Find where the given text appears and provide that cell's center as (X, Y) coordinate. 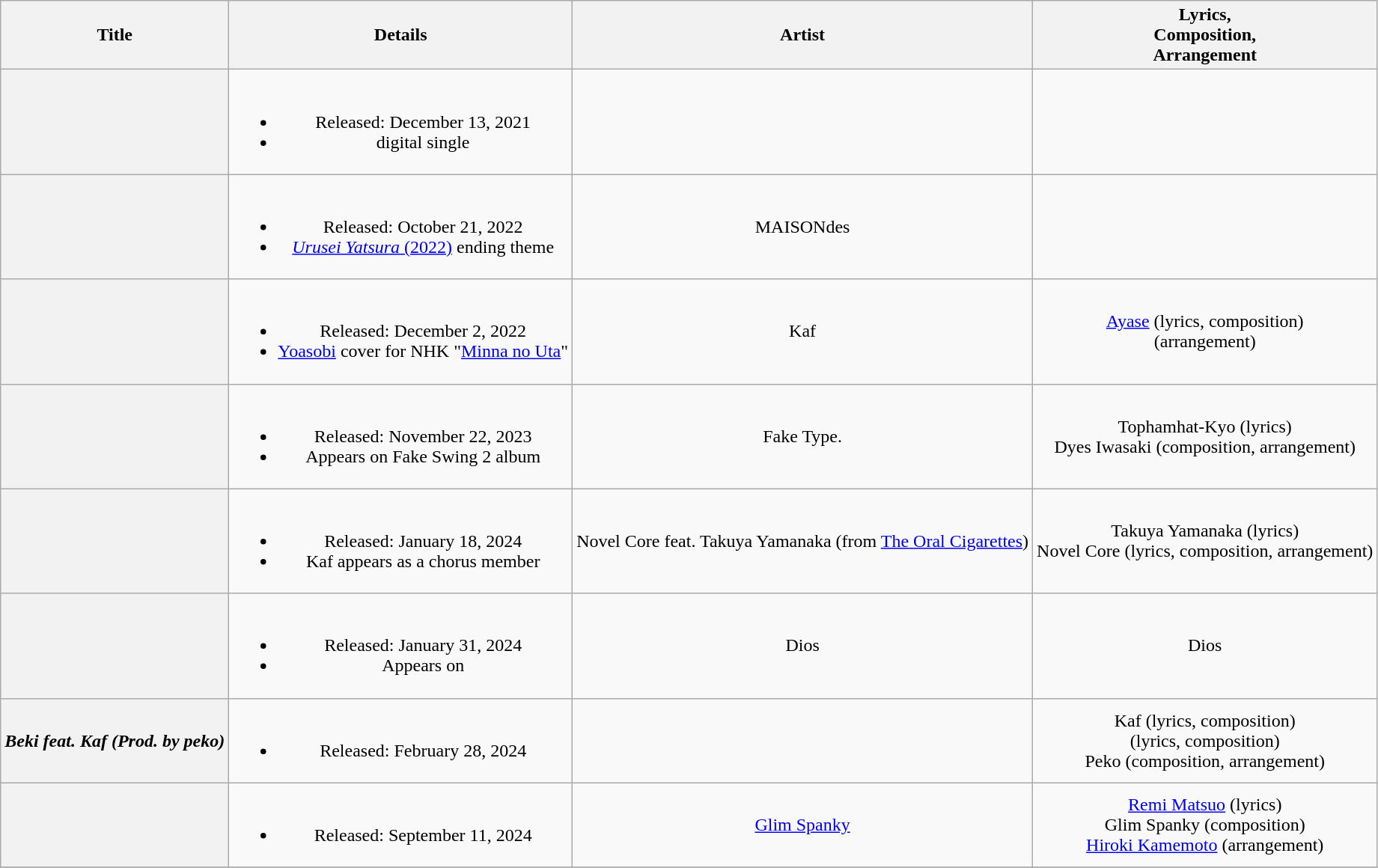
Fake Type. (802, 436)
Title (115, 35)
Released: January 31, 2024Appears on (401, 646)
Released: November 22, 2023Appears on Fake Swing 2 album (401, 436)
Released: December 13, 2021digital single (401, 122)
Ayase (lyrics, composition) (arrangement) (1205, 331)
Details (401, 35)
MAISONdes (802, 227)
Released: January 18, 2024Kaf appears as a chorus member (401, 541)
Kaf (lyrics, composition) (lyrics, composition)Peko (composition, arrangement) (1205, 741)
Remi Matsuo (lyrics)Glim Spanky (composition)Hiroki Kamemoto (arrangement) (1205, 825)
Lyrics, Composition, Arrangement (1205, 35)
Takuya Yamanaka (lyrics)Novel Core (lyrics, composition, arrangement) (1205, 541)
Glim Spanky (802, 825)
Released: October 21, 2022Urusei Yatsura (2022) ending theme (401, 227)
Released: September 11, 2024 (401, 825)
Beki feat. Kaf (Prod. by peko) (115, 741)
Released: December 2, 2022Yoasobi cover for NHK "Minna no Uta" (401, 331)
Released: February 28, 2024 (401, 741)
Novel Core feat. Takuya Yamanaka (from The Oral Cigarettes) (802, 541)
Artist (802, 35)
Tophamhat-Kyo (lyrics)Dyes Iwasaki (composition, arrangement) (1205, 436)
Kaf (802, 331)
